Scan for the cell matching the given text and deliver its [X, Y] coordinate at center. 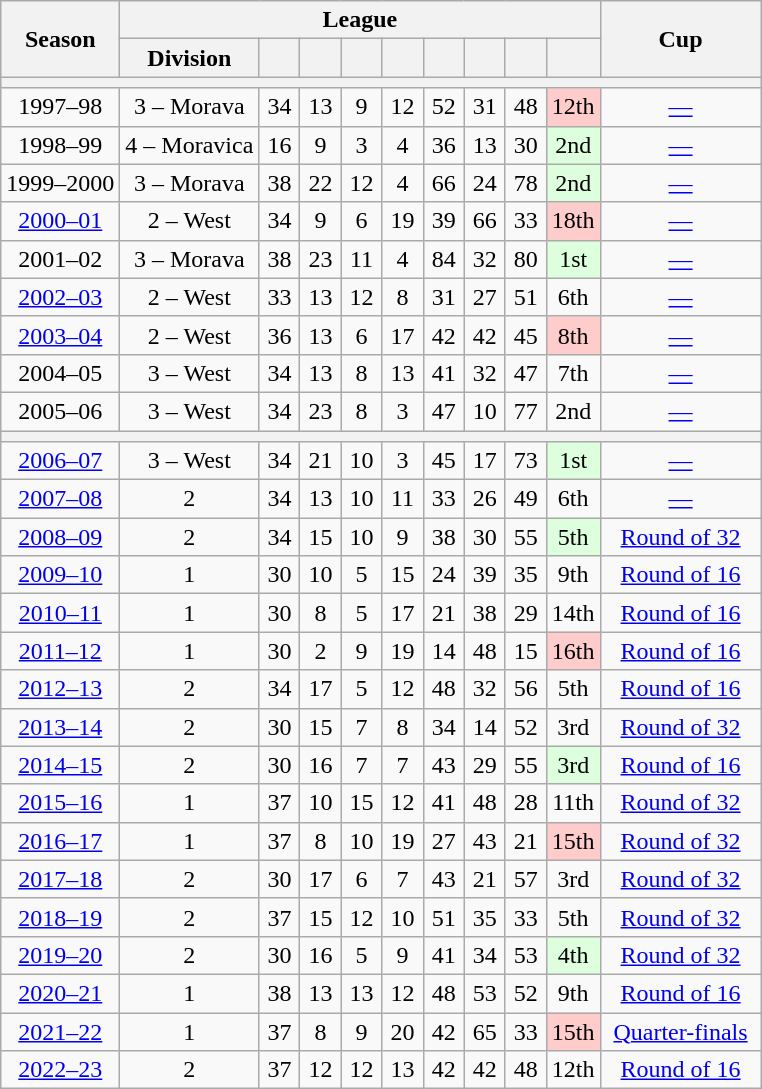
2018–19 [60, 917]
73 [526, 461]
77 [526, 411]
28 [526, 803]
2020–21 [60, 993]
2014–15 [60, 765]
56 [526, 689]
2012–13 [60, 689]
2003–04 [60, 335]
14th [573, 613]
20 [402, 1031]
Season [60, 39]
49 [526, 499]
78 [526, 183]
2013–14 [60, 727]
8th [573, 335]
65 [484, 1031]
Cup [680, 39]
80 [526, 259]
4 – Moravica [190, 145]
2004–05 [60, 373]
2015–16 [60, 803]
22 [320, 183]
2000–01 [60, 221]
Division [190, 58]
2008–09 [60, 537]
2019–20 [60, 955]
2022–23 [60, 1070]
2010–11 [60, 613]
2006–07 [60, 461]
1998–99 [60, 145]
2016–17 [60, 841]
2011–12 [60, 651]
1997–98 [60, 107]
1999–2000 [60, 183]
2005–06 [60, 411]
26 [484, 499]
7th [573, 373]
57 [526, 879]
League [360, 20]
Quarter-finals [680, 1031]
2021–22 [60, 1031]
2002–03 [60, 297]
2001–02 [60, 259]
2007–08 [60, 499]
11th [573, 803]
2017–18 [60, 879]
16th [573, 651]
4th [573, 955]
18th [573, 221]
2009–10 [60, 575]
84 [444, 259]
